Capture the cell that displays the provided text and extract its (x, y) central coordinate. 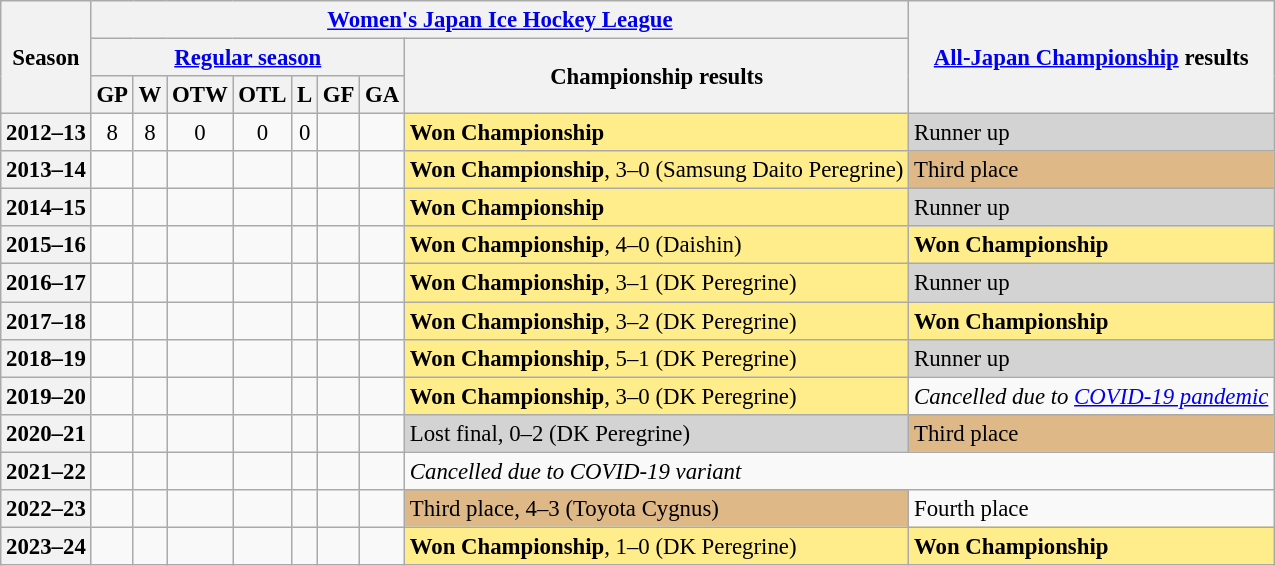
Won Championship, 5–1 (DK Peregrine) (657, 358)
Won Championship, 3–2 (DK Peregrine) (657, 321)
GA (382, 95)
Fourth place (1092, 509)
2013–14 (46, 170)
GF (339, 95)
W (150, 95)
Women's Japan Ice Hockey League (500, 20)
2015–16 (46, 245)
Cancelled due to COVID-19 variant (840, 471)
2016–17 (46, 283)
Won Championship, 3–0 (DK Peregrine) (657, 396)
2019–20 (46, 396)
Lost final, 0–2 (DK Peregrine) (657, 433)
Third place, 4–3 (Toyota Cygnus) (657, 509)
2017–18 (46, 321)
Championship results (657, 76)
2021–22 (46, 471)
2018–19 (46, 358)
Won Championship, 3–0 (Samsung Daito Peregrine) (657, 170)
2023–24 (46, 546)
2012–13 (46, 133)
Won Championship, 1–0 (DK Peregrine) (657, 546)
L (305, 95)
Won Championship, 3–1 (DK Peregrine) (657, 283)
GP (112, 95)
Won Championship, 4–0 (Daishin) (657, 245)
OTW (200, 95)
Season (46, 58)
Regular season (248, 58)
All-Japan Championship results (1092, 58)
Cancelled due to COVID-19 pandemic (1092, 396)
2014–15 (46, 208)
OTL (262, 95)
2022–23 (46, 509)
2020–21 (46, 433)
